Determine the [x, y] coordinate at the center of the cell enclosing the given text.  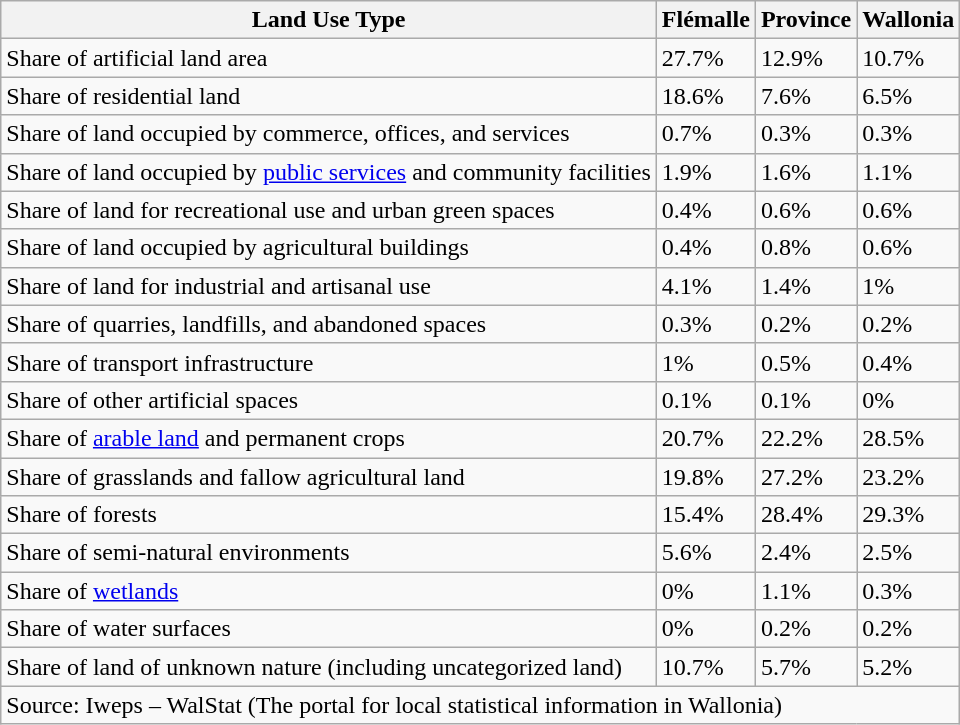
7.6% [806, 96]
Share of water surfaces [329, 629]
Land Use Type [329, 20]
Source: Iweps – WalStat (The portal for local statistical information in Wallonia) [480, 705]
23.2% [908, 477]
Share of land of unknown nature (including uncategorized land) [329, 667]
0.7% [706, 134]
Share of other artificial spaces [329, 400]
Share of arable land and permanent crops [329, 438]
27.7% [706, 58]
28.4% [806, 515]
Flémalle [706, 20]
Share of semi-natural environments [329, 553]
Share of land for industrial and artisanal use [329, 286]
Share of transport infrastructure [329, 362]
Wallonia [908, 20]
5.2% [908, 667]
Share of forests [329, 515]
18.6% [706, 96]
Share of grasslands and fallow agricultural land [329, 477]
Share of land occupied by public services and community facilities [329, 172]
1.9% [706, 172]
1.4% [806, 286]
0.8% [806, 248]
15.4% [706, 515]
28.5% [908, 438]
Share of quarries, landfills, and abandoned spaces [329, 324]
Share of land occupied by agricultural buildings [329, 248]
5.6% [706, 553]
20.7% [706, 438]
22.2% [806, 438]
Share of residential land [329, 96]
Share of wetlands [329, 591]
1.6% [806, 172]
6.5% [908, 96]
Share of artificial land area [329, 58]
12.9% [806, 58]
2.5% [908, 553]
Province [806, 20]
4.1% [706, 286]
Share of land occupied by commerce, offices, and services [329, 134]
0.5% [806, 362]
5.7% [806, 667]
2.4% [806, 553]
29.3% [908, 515]
19.8% [706, 477]
Share of land for recreational use and urban green spaces [329, 210]
27.2% [806, 477]
